Pinpoint the cell where the given text exists, returning its (x, y) midpoint coordinate. 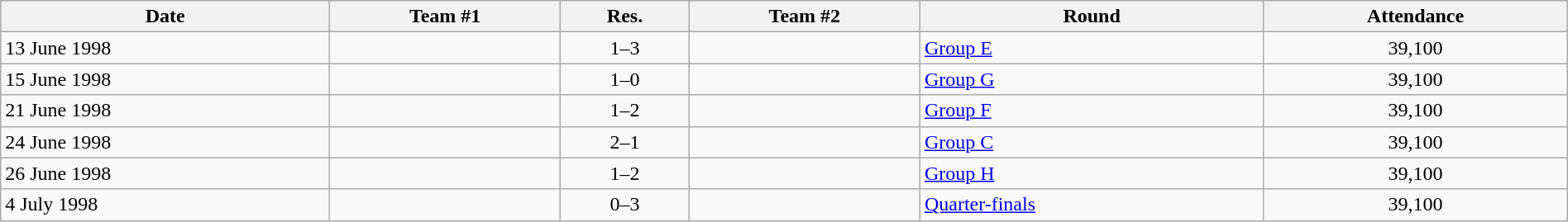
21 June 1998 (165, 111)
26 June 1998 (165, 173)
Group F (1092, 111)
2–1 (625, 142)
1–0 (625, 79)
1–3 (625, 48)
0–3 (625, 205)
Round (1092, 17)
Quarter-finals (1092, 205)
13 June 1998 (165, 48)
Attendance (1416, 17)
Group G (1092, 79)
Group C (1092, 142)
24 June 1998 (165, 142)
15 June 1998 (165, 79)
Team #2 (804, 17)
4 July 1998 (165, 205)
Group E (1092, 48)
Res. (625, 17)
Date (165, 17)
Team #1 (445, 17)
Group H (1092, 173)
